Return [X, Y] of the center of cell containing provided text 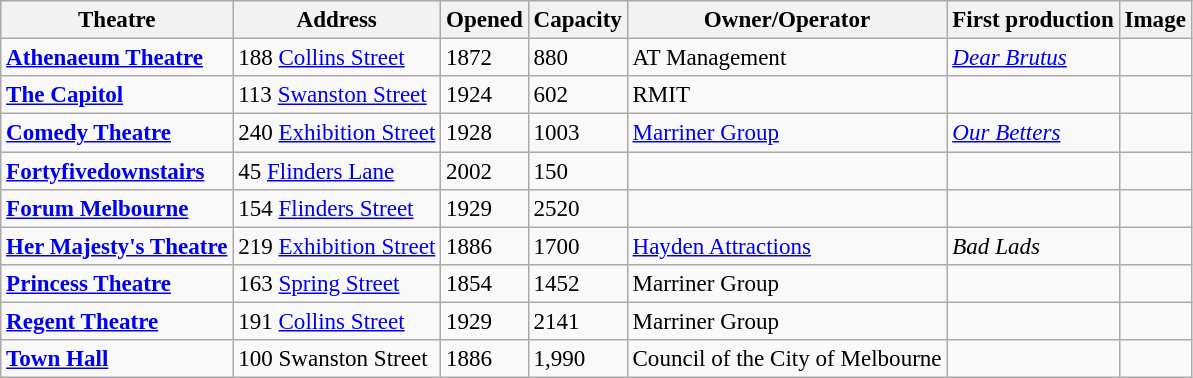
Theatre [117, 20]
163 Spring Street [337, 284]
1924 [485, 95]
Forum Melbourne [117, 209]
2141 [578, 322]
Hayden Attractions [787, 246]
602 [578, 95]
Athenaeum Theatre [117, 58]
1872 [485, 58]
1003 [578, 133]
Dear Brutus [1033, 58]
191 Collins Street [337, 322]
2002 [485, 171]
1854 [485, 284]
219 Exhibition Street [337, 246]
154 Flinders Street [337, 209]
150 [578, 171]
Address [337, 20]
Owner/Operator [787, 20]
240 Exhibition Street [337, 133]
First production [1033, 20]
45 Flinders Lane [337, 171]
Bad Lads [1033, 246]
1,990 [578, 359]
Princess Theatre [117, 284]
Regent Theatre [117, 322]
113 Swanston Street [337, 95]
Capacity [578, 20]
1452 [578, 284]
1928 [485, 133]
188 Collins Street [337, 58]
100 Swanston Street [337, 359]
1700 [578, 246]
Her Majesty's Theatre [117, 246]
880 [578, 58]
Comedy Theatre [117, 133]
The Capitol [117, 95]
Image [1155, 20]
Opened [485, 20]
Fortyfivedownstairs [117, 171]
2520 [578, 209]
RMIT [787, 95]
AT Management [787, 58]
Council of the City of Melbourne [787, 359]
Our Betters [1033, 133]
Town Hall [117, 359]
